Return (x, y) of the center of cell containing provided text 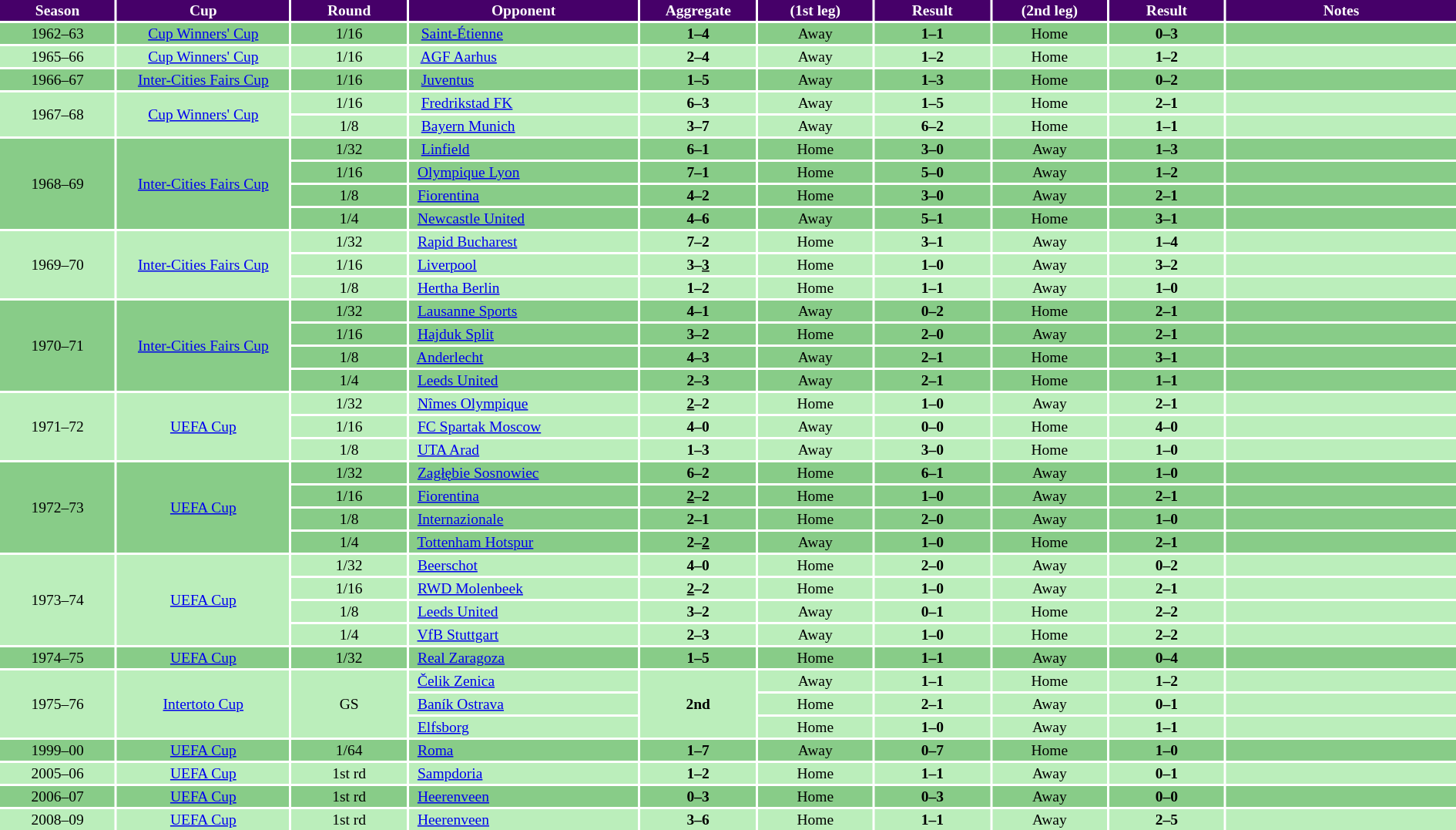
1999–00 (57, 751)
4–1 (698, 311)
Roma (524, 751)
Hertha Berlin (524, 288)
1967–68 (57, 114)
2nd (698, 704)
1971–72 (57, 427)
Saint-Étienne (524, 34)
UTA Arad (524, 450)
1–7 (698, 751)
(2nd leg) (1049, 11)
Hajduk Split (524, 334)
4–3 (698, 358)
1970–71 (57, 345)
Cup (203, 11)
5–1 (932, 219)
Round (350, 11)
Newcastle United (524, 219)
1/64 (350, 751)
1975–76 (57, 704)
Opponent (524, 11)
AGF Aarhus (524, 57)
Internazionale (524, 519)
1974–75 (57, 658)
3–3 (698, 265)
Real Zaragoza (524, 658)
Nîmes Olympique (524, 404)
(1st leg) (815, 11)
VfB Stuttgart (524, 635)
GS (350, 704)
Baník Ostrava (524, 704)
0–7 (932, 751)
Sampdoria (524, 774)
2008–09 (57, 820)
FC Spartak Moscow (524, 427)
2–4 (698, 57)
1962–63 (57, 34)
Aggregate (698, 11)
Bayern Munich (524, 126)
1965–66 (57, 57)
1973–74 (57, 600)
Beerschot (524, 566)
1968–69 (57, 183)
2006–07 (57, 797)
Čelik Zenica (524, 681)
RWD Molenbeek (524, 589)
1969–70 (57, 265)
4–6 (698, 219)
7–2 (698, 242)
4–2 (698, 196)
Olympique Lyon (524, 173)
Intertoto Cup (203, 704)
Tottenham Hotspur (524, 543)
1966–67 (57, 80)
3–7 (698, 126)
Lausanne Sports (524, 311)
3–6 (698, 820)
Liverpool (524, 265)
2–5 (1166, 820)
Zagłębie Sosnowiec (524, 473)
6–3 (698, 103)
2005–06 (57, 774)
1972–73 (57, 507)
Linfield (524, 150)
7–1 (698, 173)
Fredrikstad FK (524, 103)
Juventus (524, 80)
0–4 (1166, 658)
Anderlecht (524, 358)
Elfsborg (524, 728)
Notes (1341, 11)
5–0 (932, 173)
Rapid Bucharest (524, 242)
Season (57, 11)
